Output the (x, y) coordinate of the center of the cell containing the given text.  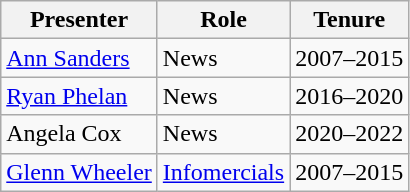
Glenn Wheeler (80, 172)
Presenter (80, 20)
Role (223, 20)
Ryan Phelan (80, 96)
Infomercials (223, 172)
Ann Sanders (80, 58)
2016–2020 (350, 96)
Angela Cox (80, 134)
2020–2022 (350, 134)
Tenure (350, 20)
